Pinpoint the cell where the given text exists, returning its (x, y) midpoint coordinate. 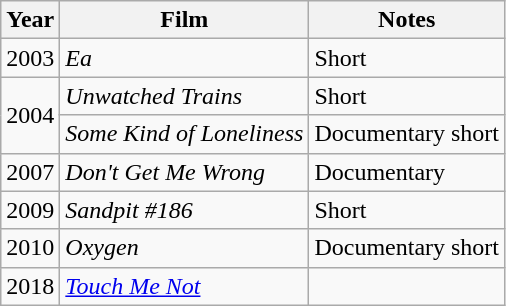
2003 (30, 58)
Film (184, 20)
Don't Get Me Wrong (184, 172)
2009 (30, 210)
Documentary (407, 172)
Touch Me Not (184, 286)
Notes (407, 20)
2007 (30, 172)
2004 (30, 115)
2018 (30, 286)
Ea (184, 58)
Some Kind of Loneliness (184, 134)
Unwatched Trains (184, 96)
Year (30, 20)
Oxygen (184, 248)
Sandpit #186 (184, 210)
2010 (30, 248)
